For the text-containing cell, return its midpoint in (x, y) coordinate format. 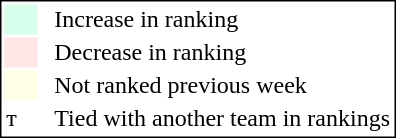
т (22, 119)
Not ranked previous week (222, 85)
Tied with another team in rankings (222, 119)
Increase in ranking (222, 19)
Decrease in ranking (222, 53)
